Capture the cell that displays the provided text and extract its [x, y] central coordinate. 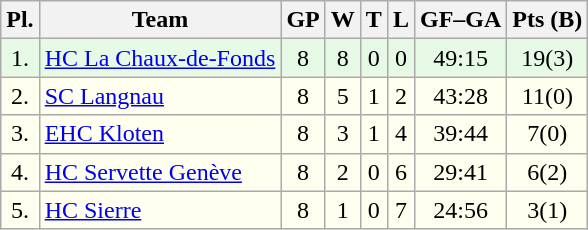
GF–GA [460, 20]
HC Sierre [160, 210]
1. [20, 58]
6 [400, 172]
49:15 [460, 58]
4 [400, 134]
EHC Kloten [160, 134]
19(3) [548, 58]
7 [400, 210]
6(2) [548, 172]
GP [303, 20]
T [374, 20]
3. [20, 134]
29:41 [460, 172]
11(0) [548, 96]
SC Langnau [160, 96]
5. [20, 210]
Pts (B) [548, 20]
39:44 [460, 134]
43:28 [460, 96]
HC La Chaux-de-Fonds [160, 58]
7(0) [548, 134]
L [400, 20]
4. [20, 172]
Pl. [20, 20]
2. [20, 96]
3 [342, 134]
3(1) [548, 210]
24:56 [460, 210]
Team [160, 20]
W [342, 20]
5 [342, 96]
HC Servette Genève [160, 172]
